Find where the given text appears and provide that cell's center as [x, y] coordinate. 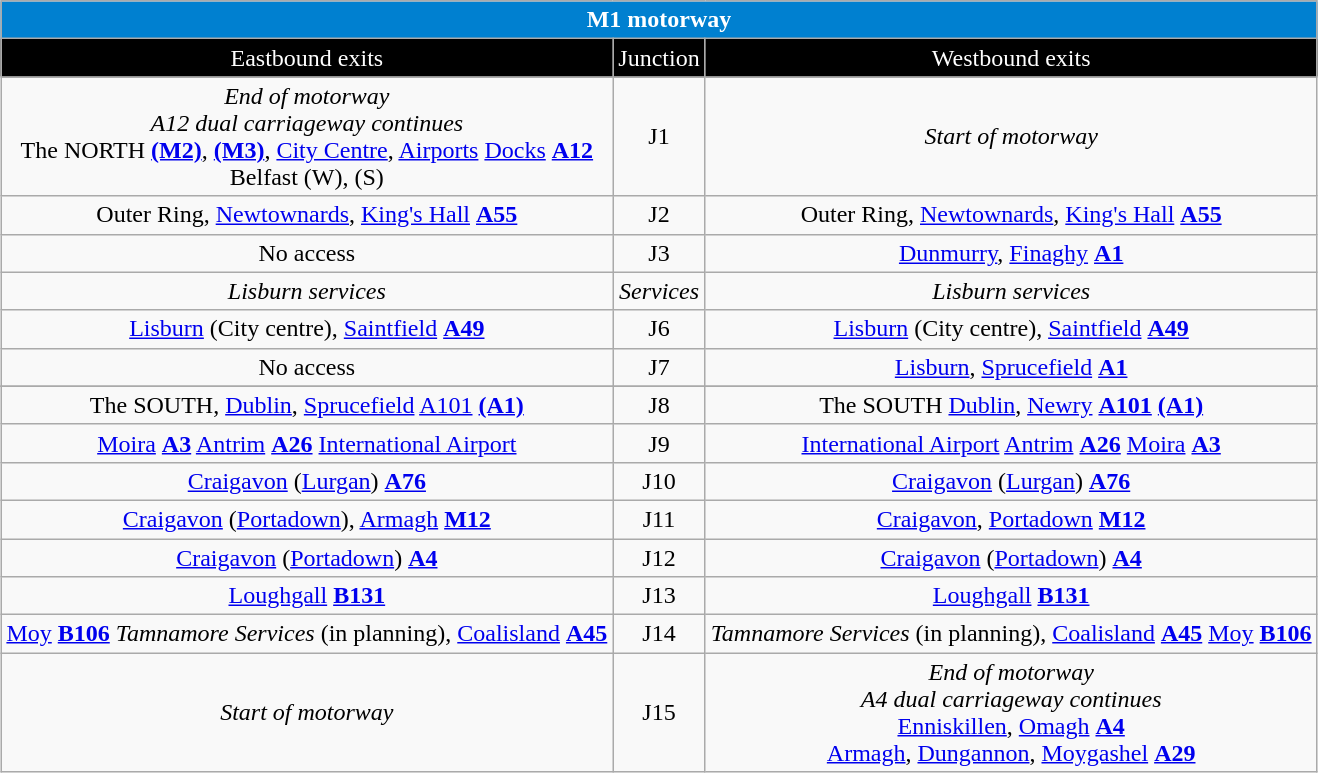
Tamnamore Services (in planning), Coalisland A45 Moy B106 [1011, 634]
End of motorway A4 dual carriageway continues Enniskillen, Omagh A4 Armagh, Dungannon, Moygashel A29 [1011, 712]
Craigavon (Portadown), Armagh M12 [307, 519]
Lisburn, Sprucefield A1 [1011, 367]
Dunmurry, Finaghy A1 [1011, 253]
M1 motorway [659, 20]
Junction [659, 58]
J6 [659, 329]
Westbound exits [1011, 58]
J13 [659, 596]
Craigavon, Portadown M12 [1011, 519]
J10 [659, 481]
Moira A3 Antrim A26 International Airport [307, 443]
J7 [659, 367]
J12 [659, 557]
Moy B106 Tamnamore Services (in planning), Coalisland A45 [307, 634]
End of motorway A12 dual carriageway continues The NORTH (M2), (M3), City Centre, Airports Docks A12 Belfast (W), (S) [307, 136]
J15 [659, 712]
The SOUTH Dublin, Newry A101 (A1) [1011, 405]
J11 [659, 519]
J9 [659, 443]
Eastbound exits [307, 58]
The SOUTH, Dublin, Sprucefield A101 (A1) [307, 405]
J3 [659, 253]
J1 [659, 136]
Services [659, 291]
J14 [659, 634]
International Airport Antrim A26 Moira A3 [1011, 443]
J8 [659, 405]
J2 [659, 215]
